For the text-containing cell, return its midpoint in (x, y) coordinate format. 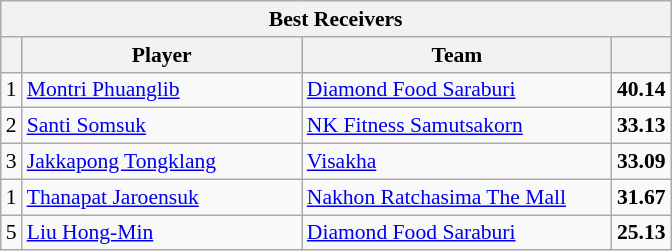
Team (457, 55)
25.13 (642, 233)
Jakkapong Tongklang (162, 162)
Best Receivers (336, 19)
Liu Hong-Min (162, 233)
Thanapat Jaroensuk (162, 197)
Visakha (457, 162)
2 (12, 126)
Montri Phuanglib (162, 90)
33.09 (642, 162)
3 (12, 162)
Nakhon Ratchasima The Mall (457, 197)
Player (162, 55)
31.67 (642, 197)
5 (12, 233)
40.14 (642, 90)
NK Fitness Samutsakorn (457, 126)
33.13 (642, 126)
Santi Somsuk (162, 126)
